Search for the cell housing the specified text and yield its (X, Y) center coordinate. 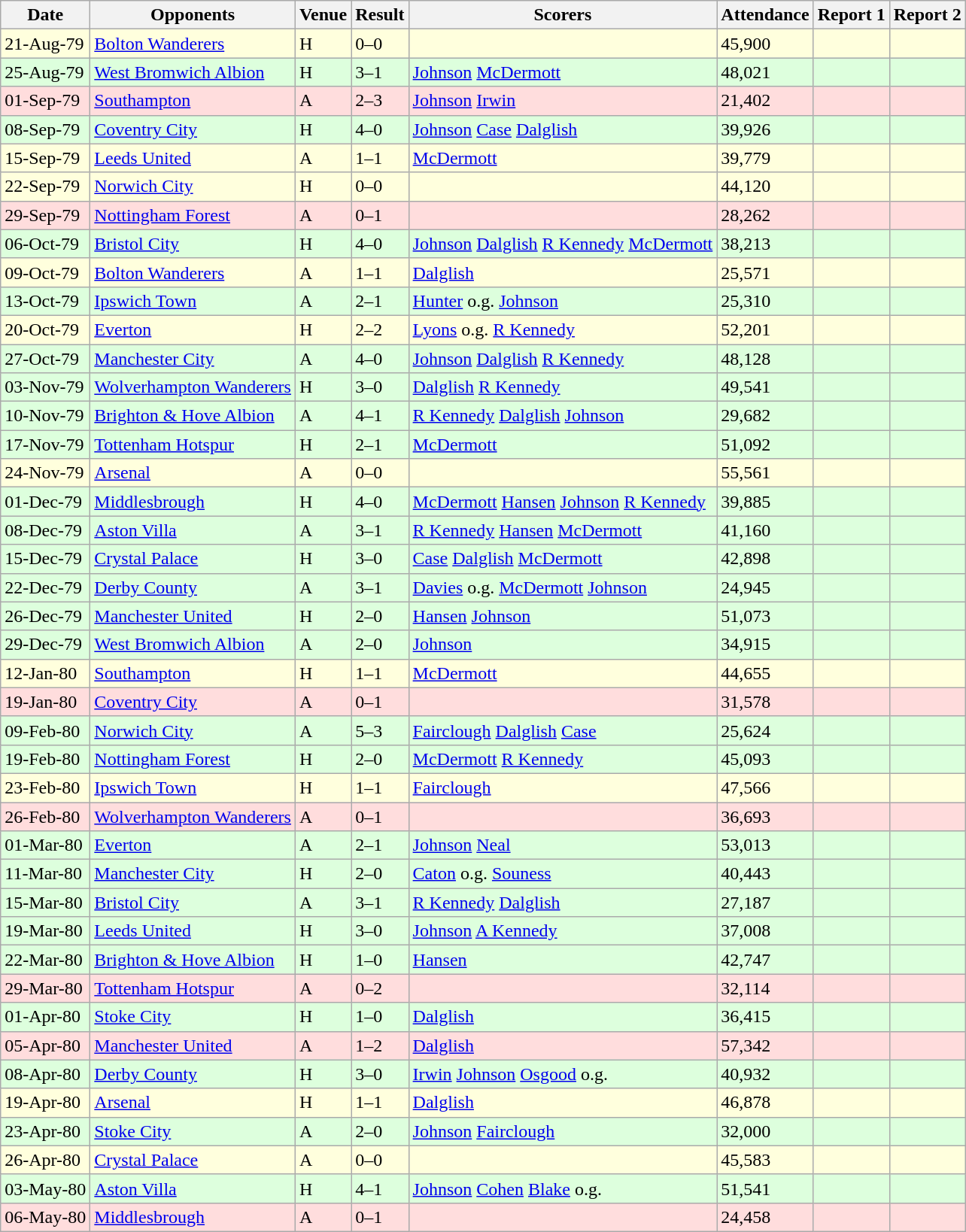
McDermott R Kennedy (563, 759)
13-Oct-79 (45, 301)
08-Apr-80 (45, 1074)
36,415 (765, 1017)
19-Mar-80 (45, 931)
39,779 (765, 158)
09-Feb-80 (45, 730)
Johnson Dalglish R Kennedy (563, 359)
52,201 (765, 329)
01-Apr-80 (45, 1017)
29-Sep-79 (45, 215)
Johnson Neal (563, 845)
19-Apr-80 (45, 1103)
17-Nov-79 (45, 445)
01-Sep-79 (45, 101)
51,073 (765, 616)
Report 2 (927, 15)
51,541 (765, 1188)
2–2 (380, 329)
R Kennedy Hansen McDermott (563, 530)
29-Mar-80 (45, 988)
Venue (323, 15)
29,682 (765, 416)
Dalglish R Kennedy (563, 387)
28,262 (765, 215)
15-Dec-79 (45, 559)
26-Apr-80 (45, 1160)
08-Sep-79 (45, 129)
24,945 (765, 587)
Caton o.g. Souness (563, 874)
45,583 (765, 1160)
57,342 (765, 1045)
24,458 (765, 1217)
23-Feb-80 (45, 787)
45,900 (765, 44)
21,402 (765, 101)
41,160 (765, 530)
03-Nov-79 (45, 387)
25,571 (765, 272)
McDermott Hansen Johnson R Kennedy (563, 502)
Report 1 (852, 15)
19-Feb-80 (45, 759)
Hunter o.g. Johnson (563, 301)
26-Dec-79 (45, 616)
Johnson Case Dalglish (563, 129)
Johnson Irwin (563, 101)
01-Mar-80 (45, 845)
Davies o.g. McDermott Johnson (563, 587)
46,878 (765, 1103)
22-Mar-80 (45, 960)
24-Nov-79 (45, 473)
47,566 (765, 787)
22-Sep-79 (45, 187)
Hansen (563, 960)
27,187 (765, 903)
Hansen Johnson (563, 616)
Attendance (765, 15)
34,915 (765, 645)
42,898 (765, 559)
Johnson Dalglish R Kennedy McDermott (563, 244)
Result (380, 15)
10-Nov-79 (45, 416)
19-Jan-80 (45, 702)
45,093 (765, 759)
Johnson Cohen Blake o.g. (563, 1188)
Johnson A Kennedy (563, 931)
03-May-80 (45, 1188)
Date (45, 15)
06-May-80 (45, 1217)
39,885 (765, 502)
38,213 (765, 244)
Fairclough (563, 787)
0–2 (380, 988)
1–2 (380, 1045)
08-Dec-79 (45, 530)
32,114 (765, 988)
48,021 (765, 72)
2–3 (380, 101)
42,747 (765, 960)
21-Aug-79 (45, 44)
12-Jan-80 (45, 673)
01-Dec-79 (45, 502)
48,128 (765, 359)
25,624 (765, 730)
44,655 (765, 673)
11-Mar-80 (45, 874)
39,926 (765, 129)
Case Dalglish McDermott (563, 559)
32,000 (765, 1131)
22-Dec-79 (45, 587)
40,932 (765, 1074)
44,120 (765, 187)
51,092 (765, 445)
Opponents (193, 15)
36,693 (765, 816)
06-Oct-79 (45, 244)
31,578 (765, 702)
29-Dec-79 (45, 645)
R Kennedy Dalglish Johnson (563, 416)
Lyons o.g. R Kennedy (563, 329)
27-Oct-79 (45, 359)
Scorers (563, 15)
15-Sep-79 (45, 158)
37,008 (765, 931)
15-Mar-80 (45, 903)
Johnson McDermott (563, 72)
Irwin Johnson Osgood o.g. (563, 1074)
26-Feb-80 (45, 816)
5–3 (380, 730)
09-Oct-79 (45, 272)
25-Aug-79 (45, 72)
25,310 (765, 301)
Johnson Fairclough (563, 1131)
Fairclough Dalglish Case (563, 730)
Johnson (563, 645)
53,013 (765, 845)
05-Apr-80 (45, 1045)
49,541 (765, 387)
40,443 (765, 874)
R Kennedy Dalglish (563, 903)
23-Apr-80 (45, 1131)
20-Oct-79 (45, 329)
55,561 (765, 473)
